Capture the cell that displays the provided text and extract its [x, y] central coordinate. 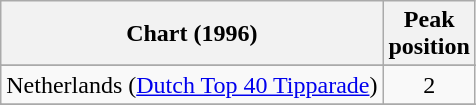
Chart (1996) [192, 34]
Peakposition [429, 34]
Netherlands (Dutch Top 40 Tipparade) [192, 85]
2 [429, 85]
